Detect which cell encompasses the target text, then output its [X, Y] center coordinate. 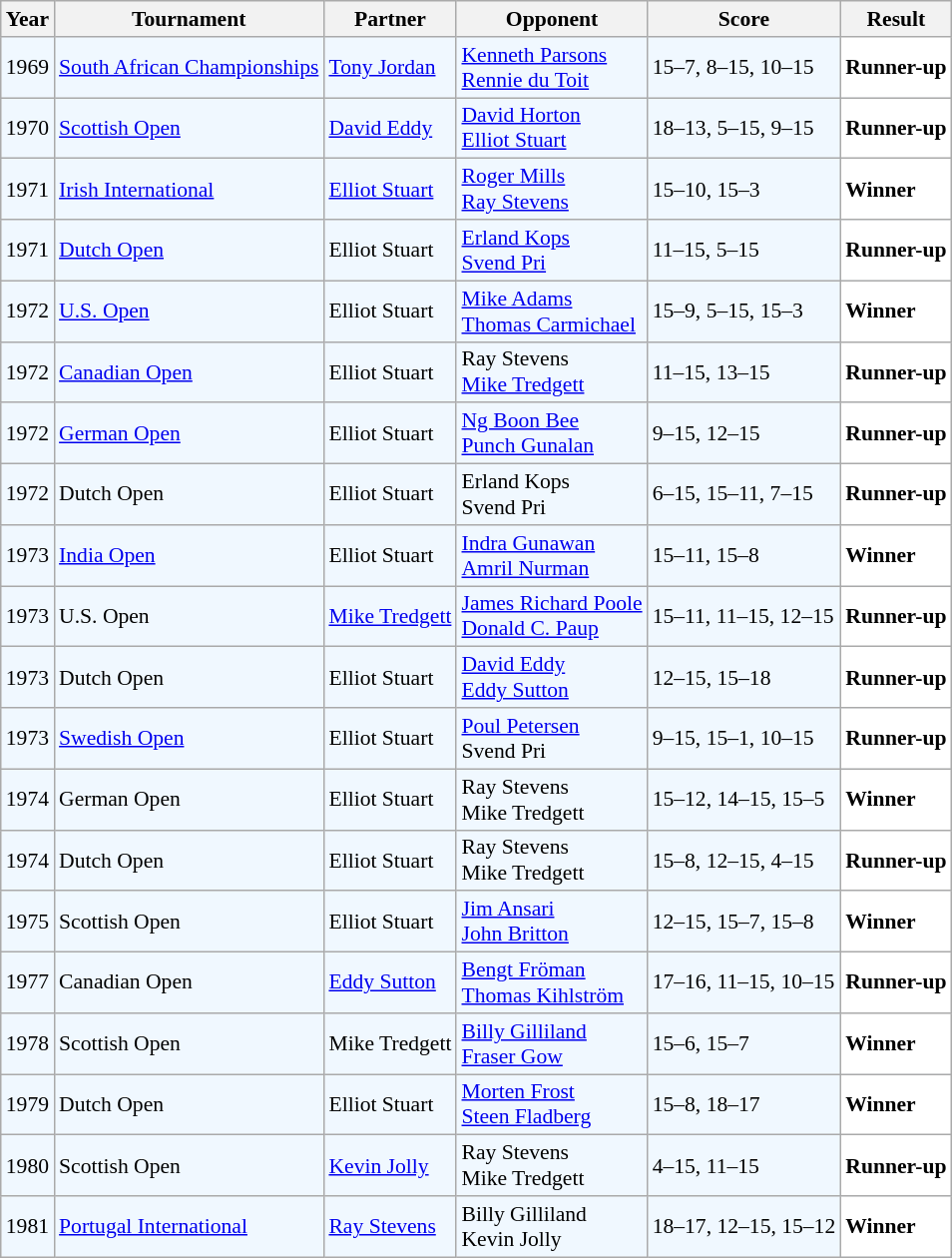
18–13, 5–15, 9–15 [744, 128]
15–12, 14–15, 15–5 [744, 799]
11–15, 5–15 [744, 250]
Result [896, 19]
9–15, 12–15 [744, 433]
Morten Frost Steen Fladberg [551, 1104]
Swedish Open [189, 739]
Tony Jordan [389, 68]
Irish International [189, 190]
1978 [28, 1044]
India Open [189, 555]
1981 [28, 1226]
Poul Petersen Svend Pri [551, 739]
Mike Adams Thomas Carmichael [551, 312]
15–10, 15–3 [744, 190]
Roger Mills Ray Stevens [551, 190]
Opponent [551, 19]
1977 [28, 982]
15–7, 8–15, 10–15 [744, 68]
Bengt Fröman Thomas Kihlström [551, 982]
15–8, 12–15, 4–15 [744, 861]
Ray Stevens [389, 1226]
Partner [389, 19]
15–11, 11–15, 12–15 [744, 617]
David Horton Elliot Stuart [551, 128]
1980 [28, 1166]
1975 [28, 923]
9–15, 15–1, 10–15 [744, 739]
15–6, 15–7 [744, 1044]
Indra Gunawan Amril Nurman [551, 555]
4–15, 11–15 [744, 1166]
Tournament [189, 19]
11–15, 13–15 [744, 371]
Ng Boon Bee Punch Gunalan [551, 433]
15–11, 15–8 [744, 555]
Billy Gilliland Fraser Gow [551, 1044]
1970 [28, 128]
James Richard Poole Donald C. Paup [551, 617]
Eddy Sutton [389, 982]
Billy Gilliland Kevin Jolly [551, 1226]
Kevin Jolly [389, 1166]
1969 [28, 68]
Jim Ansari John Britton [551, 923]
1979 [28, 1104]
Score [744, 19]
18–17, 12–15, 15–12 [744, 1226]
15–9, 5–15, 15–3 [744, 312]
Portugal International [189, 1226]
South African Championships [189, 68]
Year [28, 19]
15–8, 18–17 [744, 1104]
David Eddy Eddy Sutton [551, 677]
12–15, 15–7, 15–8 [744, 923]
6–15, 15–11, 7–15 [744, 495]
Kenneth Parsons Rennie du Toit [551, 68]
12–15, 15–18 [744, 677]
17–16, 11–15, 10–15 [744, 982]
David Eddy [389, 128]
